From the cell containing the given text, extract its center point as [X, Y] coordinate. 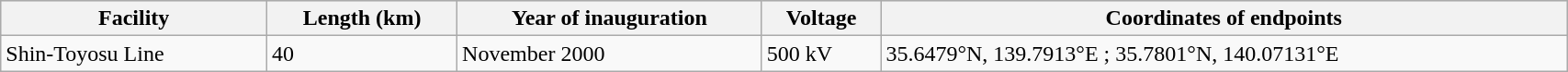
November 2000 [610, 54]
Year of inauguration [610, 18]
Shin-Toyosu Line [134, 54]
40 [362, 54]
35.6479°N, 139.7913°E ; 35.7801°N, 140.07131°E [1224, 54]
500 kV [821, 54]
Coordinates of endpoints [1224, 18]
Voltage [821, 18]
Facility [134, 18]
Length (km) [362, 18]
